Output the [x, y] coordinate of the center of the cell containing the given text.  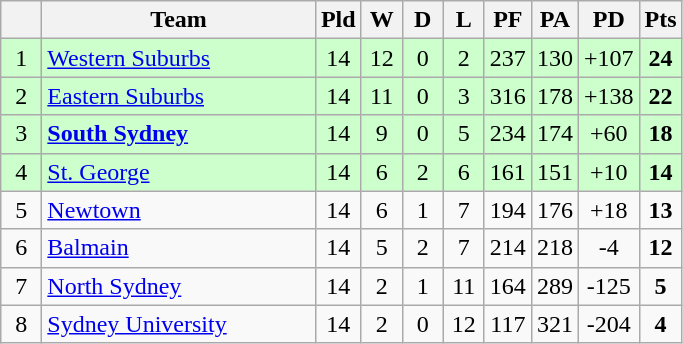
W [382, 20]
Pts [660, 20]
214 [508, 248]
+60 [608, 134]
289 [554, 286]
D [422, 20]
Team [179, 20]
130 [554, 58]
North Sydney [179, 286]
-4 [608, 248]
237 [508, 58]
117 [508, 324]
13 [660, 210]
151 [554, 172]
24 [660, 58]
234 [508, 134]
Newtown [179, 210]
316 [508, 96]
176 [554, 210]
+10 [608, 172]
Pld [338, 20]
18 [660, 134]
9 [382, 134]
L [464, 20]
Balmain [179, 248]
-204 [608, 324]
PD [608, 20]
178 [554, 96]
PA [554, 20]
174 [554, 134]
8 [22, 324]
Sydney University [179, 324]
St. George [179, 172]
321 [554, 324]
161 [508, 172]
-125 [608, 286]
+18 [608, 210]
PF [508, 20]
Western Suburbs [179, 58]
+107 [608, 58]
218 [554, 248]
South Sydney [179, 134]
164 [508, 286]
+138 [608, 96]
Eastern Suburbs [179, 96]
194 [508, 210]
22 [660, 96]
